Extract the (X, Y) coordinate from the center of the cell holding the provided text.  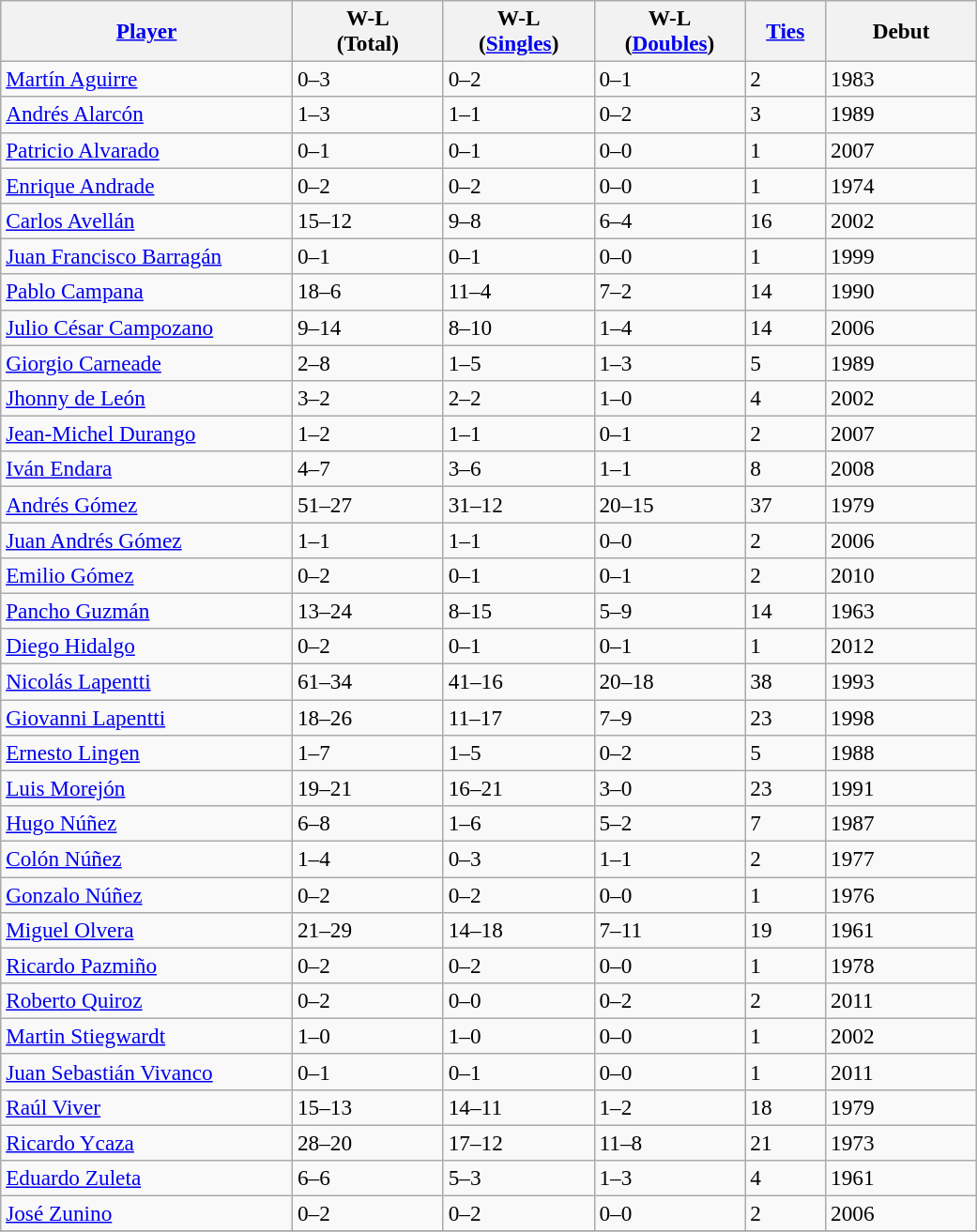
José Zunino (146, 1213)
Hugo Núñez (146, 823)
W-L(Doubles) (670, 30)
Roberto Quiroz (146, 1000)
1973 (901, 1142)
1977 (901, 859)
Giorgio Carneade (146, 362)
31–12 (518, 504)
Colón Núñez (146, 859)
Juan Francisco Barragán (146, 256)
38 (786, 681)
14–18 (518, 930)
Raúl Viver (146, 1107)
5–2 (670, 823)
61–34 (368, 681)
Juan Andrés Gómez (146, 540)
8 (786, 469)
Nicolás Lapentti (146, 681)
7–9 (670, 717)
17–12 (518, 1142)
7–2 (670, 292)
6–4 (670, 221)
2–8 (368, 362)
Debut (901, 30)
8–10 (518, 327)
Carlos Avellán (146, 221)
1988 (901, 753)
Player (146, 30)
1978 (901, 966)
11–4 (518, 292)
1993 (901, 681)
18 (786, 1107)
1–6 (518, 823)
9–14 (368, 327)
21 (786, 1142)
Julio César Campozano (146, 327)
16 (786, 221)
Jhonny de León (146, 398)
37 (786, 504)
2–2 (518, 398)
Iván Endara (146, 469)
41–16 (518, 681)
1983 (901, 79)
Ernesto Lingen (146, 753)
21–29 (368, 930)
Eduardo Zuleta (146, 1178)
51–27 (368, 504)
Pablo Campana (146, 292)
14–11 (518, 1107)
Jean-Michel Durango (146, 433)
6–8 (368, 823)
Emilio Gómez (146, 575)
18–6 (368, 292)
Patricio Alvarado (146, 150)
7–11 (670, 930)
11–8 (670, 1142)
Martin Stiegwardt (146, 1036)
Andrés Gómez (146, 504)
Diego Hidalgo (146, 646)
15–13 (368, 1107)
15–12 (368, 221)
28–20 (368, 1142)
Enrique Andrade (146, 185)
3–2 (368, 398)
4–7 (368, 469)
Miguel Olvera (146, 930)
Ricardo Ycaza (146, 1142)
16–21 (518, 788)
Gonzalo Núñez (146, 894)
11–17 (518, 717)
1990 (901, 292)
Juan Sebastián Vivanco (146, 1072)
Ties (786, 30)
2010 (901, 575)
1976 (901, 894)
Luis Morejón (146, 788)
1987 (901, 823)
Pancho Guzmán (146, 611)
5–9 (670, 611)
3 (786, 114)
W-L(Total) (368, 30)
9–8 (518, 221)
5–3 (518, 1178)
3–6 (518, 469)
7 (786, 823)
Martín Aguirre (146, 79)
13–24 (368, 611)
1999 (901, 256)
2012 (901, 646)
6–6 (368, 1178)
Ricardo Pazmiño (146, 966)
1963 (901, 611)
20–18 (670, 681)
2008 (901, 469)
Andrés Alarcón (146, 114)
8–15 (518, 611)
18–26 (368, 717)
20–15 (670, 504)
19–21 (368, 788)
3–0 (670, 788)
Giovanni Lapentti (146, 717)
1998 (901, 717)
W-L(Singles) (518, 30)
1974 (901, 185)
19 (786, 930)
1991 (901, 788)
1–7 (368, 753)
